Provide the (x, y) coordinate of the cell's center where the given text is located.  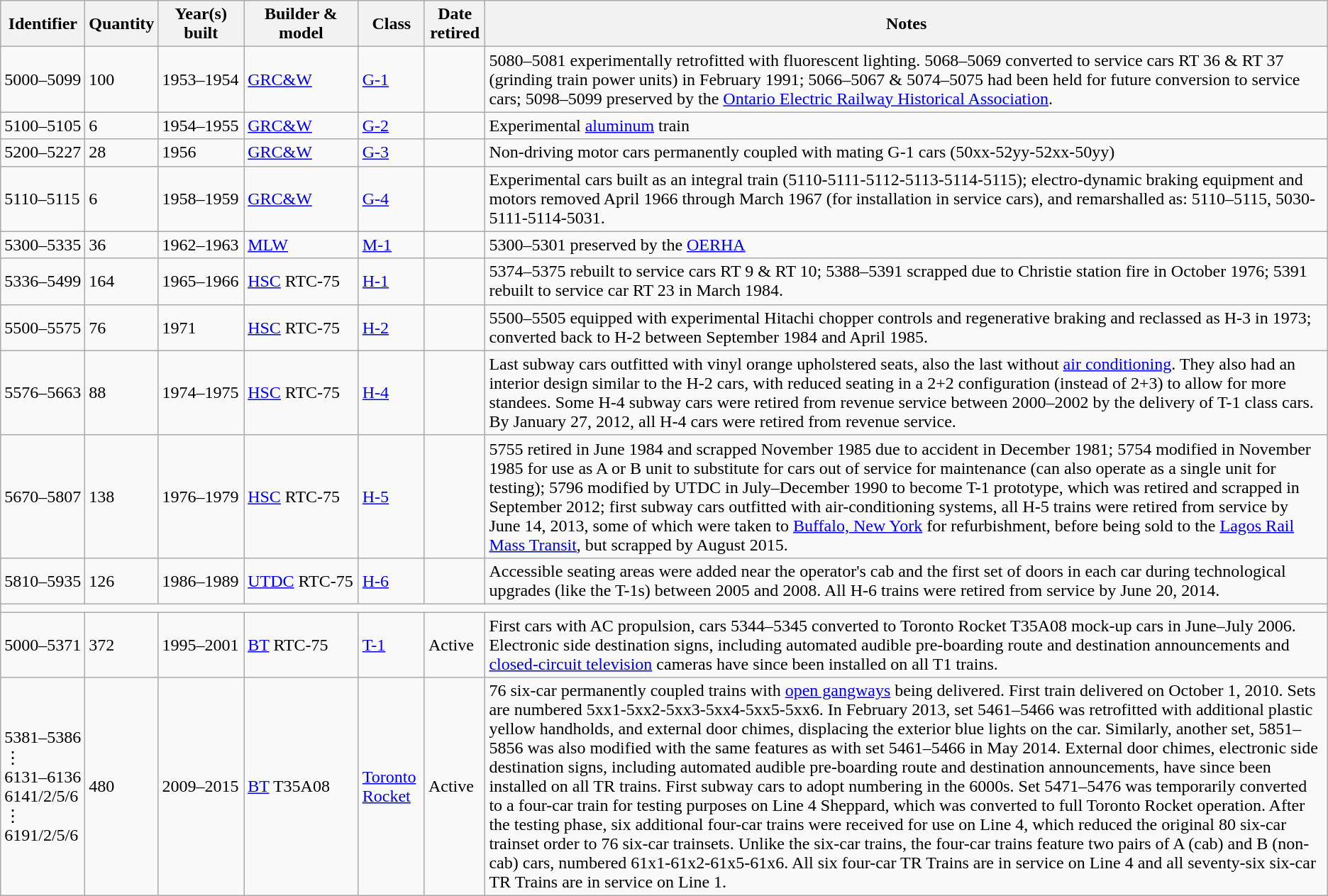
5000–5371 (43, 644)
MLW (301, 245)
1962–1963 (201, 245)
1958–1959 (201, 199)
H-5 (392, 497)
36 (122, 245)
1965–1966 (201, 281)
G-2 (392, 126)
H-4 (392, 393)
100 (122, 79)
1954–1955 (201, 126)
5000–5099 (43, 79)
H-6 (392, 580)
1986–1989 (201, 580)
164 (122, 281)
5110–5115 (43, 199)
Non-driving motor cars permanently coupled with mating G-1 cars (50xx-52yy-52xx-50yy) (907, 153)
G-1 (392, 79)
2009–2015 (201, 787)
1953–1954 (201, 79)
480 (122, 787)
5810–5935 (43, 580)
UTDC RTC-75 (301, 580)
372 (122, 644)
H-2 (392, 328)
5200–5227 (43, 153)
5300–5335 (43, 245)
1956 (201, 153)
BT T35A08 (301, 787)
H-1 (392, 281)
Date retired (455, 24)
Year(s) built (201, 24)
5381–5386⋮6131–61366141/2/5/6⋮6191/2/5/6 (43, 787)
Builder & model (301, 24)
5100–5105 (43, 126)
1971 (201, 328)
1974–1975 (201, 393)
88 (122, 393)
T-1 (392, 644)
Quantity (122, 24)
M-1 (392, 245)
5336–5499 (43, 281)
5576–5663 (43, 393)
5300–5301 preserved by the OERHA (907, 245)
Identifier (43, 24)
126 (122, 580)
5500–5575 (43, 328)
Experimental aluminum train (907, 126)
Toronto Rocket (392, 787)
Notes (907, 24)
5670–5807 (43, 497)
1995–2001 (201, 644)
G-3 (392, 153)
Class (392, 24)
BT RTC-75 (301, 644)
76 (122, 328)
G-4 (392, 199)
138 (122, 497)
28 (122, 153)
1976–1979 (201, 497)
